For the text-containing cell, return its midpoint in [X, Y] coordinate format. 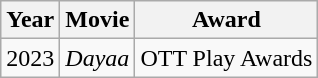
Movie [98, 20]
Award [226, 20]
2023 [30, 58]
Year [30, 20]
Dayaa [98, 58]
OTT Play Awards [226, 58]
